Locate the cell with the specified text and output its (x, y) center coordinate. 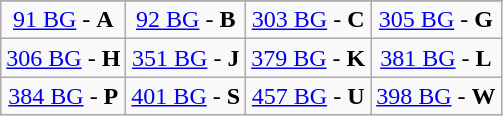
381 BG - L (436, 58)
303 BG - C (308, 20)
305 BG - G (436, 20)
379 BG - K (308, 58)
92 BG - B (186, 20)
398 BG - W (436, 96)
384 BG - P (64, 96)
351 BG - J (186, 58)
457 BG - U (308, 96)
306 BG - H (64, 58)
401 BG - S (186, 96)
91 BG - A (64, 20)
